Return the [x, y] coordinate for the center point of the cell that contains the specified text.  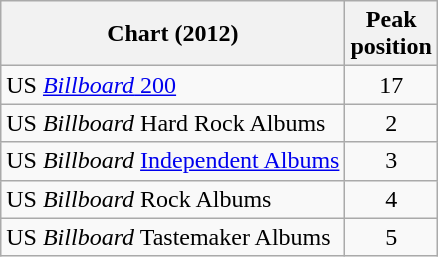
17 [391, 85]
2 [391, 123]
US Billboard Independent Albums [173, 161]
US Billboard 200 [173, 85]
4 [391, 199]
US Billboard Tastemaker Albums [173, 237]
US Billboard Hard Rock Albums [173, 123]
3 [391, 161]
Chart (2012) [173, 34]
US Billboard Rock Albums [173, 199]
Peakposition [391, 34]
5 [391, 237]
